For the text-containing cell, return its midpoint in (x, y) coordinate format. 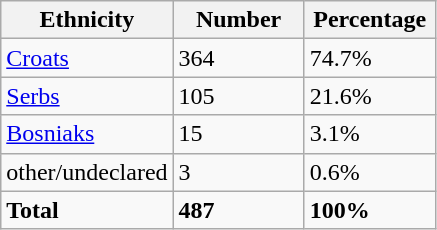
21.6% (370, 96)
Ethnicity (87, 20)
0.6% (370, 172)
Bosniaks (87, 134)
3 (238, 172)
Number (238, 20)
other/undeclared (87, 172)
100% (370, 210)
364 (238, 58)
15 (238, 134)
Total (87, 210)
3.1% (370, 134)
487 (238, 210)
Serbs (87, 96)
Percentage (370, 20)
105 (238, 96)
Croats (87, 58)
74.7% (370, 58)
